Return the [x, y] coordinate for the center point of the cell that contains the specified text.  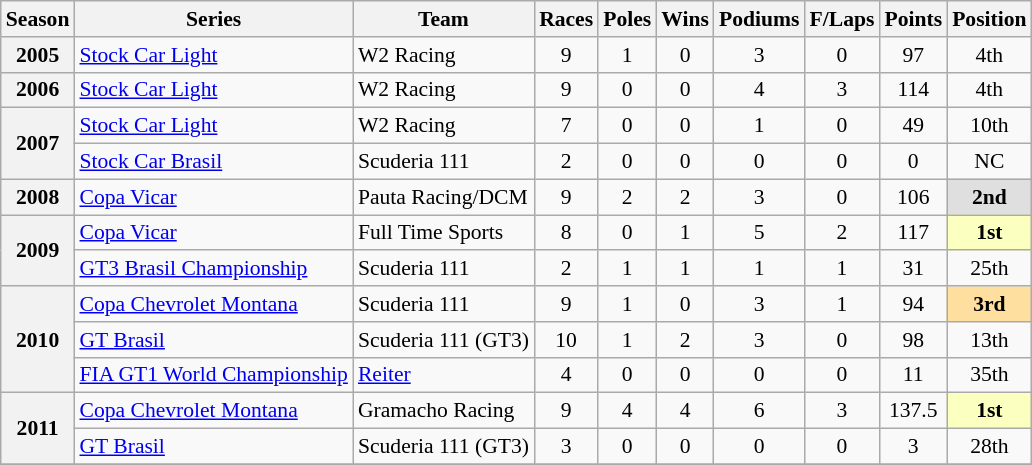
7 [566, 126]
Position [989, 19]
98 [913, 340]
Wins [685, 19]
Team [444, 19]
106 [913, 197]
8 [566, 233]
Gramacho Racing [444, 411]
2011 [38, 428]
Points [913, 19]
GT3 Brasil Championship [213, 269]
2009 [38, 250]
13th [989, 340]
Podiums [760, 19]
11 [913, 375]
10th [989, 126]
2010 [38, 340]
2005 [38, 55]
F/Laps [842, 19]
25th [989, 269]
Full Time Sports [444, 233]
Poles [627, 19]
49 [913, 126]
3rd [989, 304]
Pauta Racing/DCM [444, 197]
97 [913, 55]
137.5 [913, 411]
10 [566, 340]
Series [213, 19]
5 [760, 233]
Races [566, 19]
117 [913, 233]
Reiter [444, 375]
2006 [38, 90]
94 [913, 304]
28th [989, 447]
2007 [38, 144]
Stock Car Brasil [213, 162]
6 [760, 411]
31 [913, 269]
2nd [989, 197]
114 [913, 90]
NC [989, 162]
35th [989, 375]
FIA GT1 World Championship [213, 375]
Season [38, 19]
2008 [38, 197]
